Identify which cell holds the provided text, then report its [x, y] central coordinate. 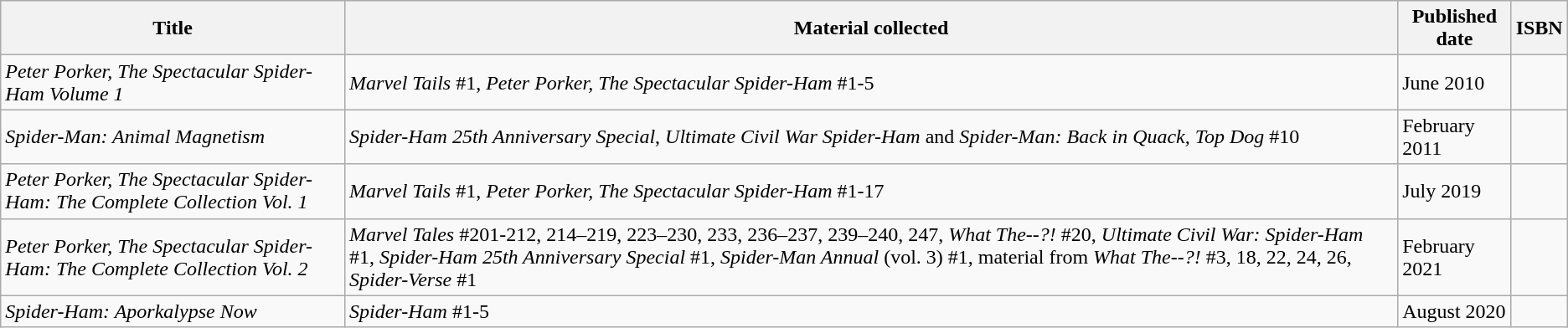
June 2010 [1454, 82]
August 2020 [1454, 311]
Peter Porker, The Spectacular Spider-Ham: The Complete Collection Vol. 2 [173, 257]
February 2021 [1454, 257]
Title [173, 28]
Peter Porker, The Spectacular Spider-Ham Volume 1 [173, 82]
Spider-Ham #1-5 [871, 311]
July 2019 [1454, 191]
Published date [1454, 28]
Spider-Man: Animal Magnetism [173, 137]
February 2011 [1454, 137]
Spider-Ham 25th Anniversary Special, Ultimate Civil War Spider-Ham and Spider-Man: Back in Quack, Top Dog #10 [871, 137]
ISBN [1540, 28]
Marvel Tails #1, Peter Porker, The Spectacular Spider-Ham #1-5 [871, 82]
Spider-Ham: Aporkalypse Now [173, 311]
Material collected [871, 28]
Peter Porker, The Spectacular Spider-Ham: The Complete Collection Vol. 1 [173, 191]
Marvel Tails #1, Peter Porker, The Spectacular Spider-Ham #1-17 [871, 191]
